Return (X, Y) of the center of cell containing provided text 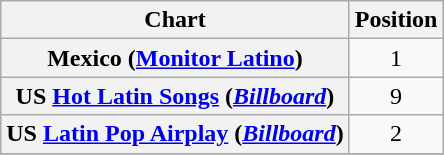
US Hot Latin Songs (Billboard) (175, 96)
9 (396, 96)
US Latin Pop Airplay (Billboard) (175, 134)
Position (396, 20)
1 (396, 58)
2 (396, 134)
Chart (175, 20)
Mexico (Monitor Latino) (175, 58)
